Extract the (x, y) coordinate from the center of the cell holding the provided text.  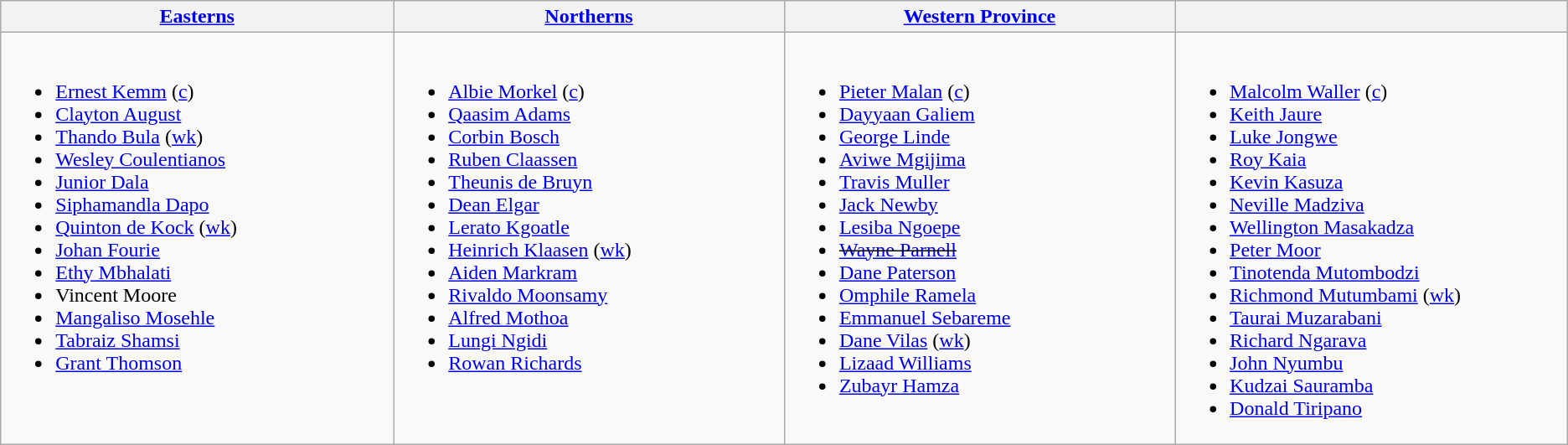
Northerns (590, 17)
Western Province (979, 17)
Easterns (198, 17)
